Extract the [X, Y] coordinate from the center of the cell holding the provided text.  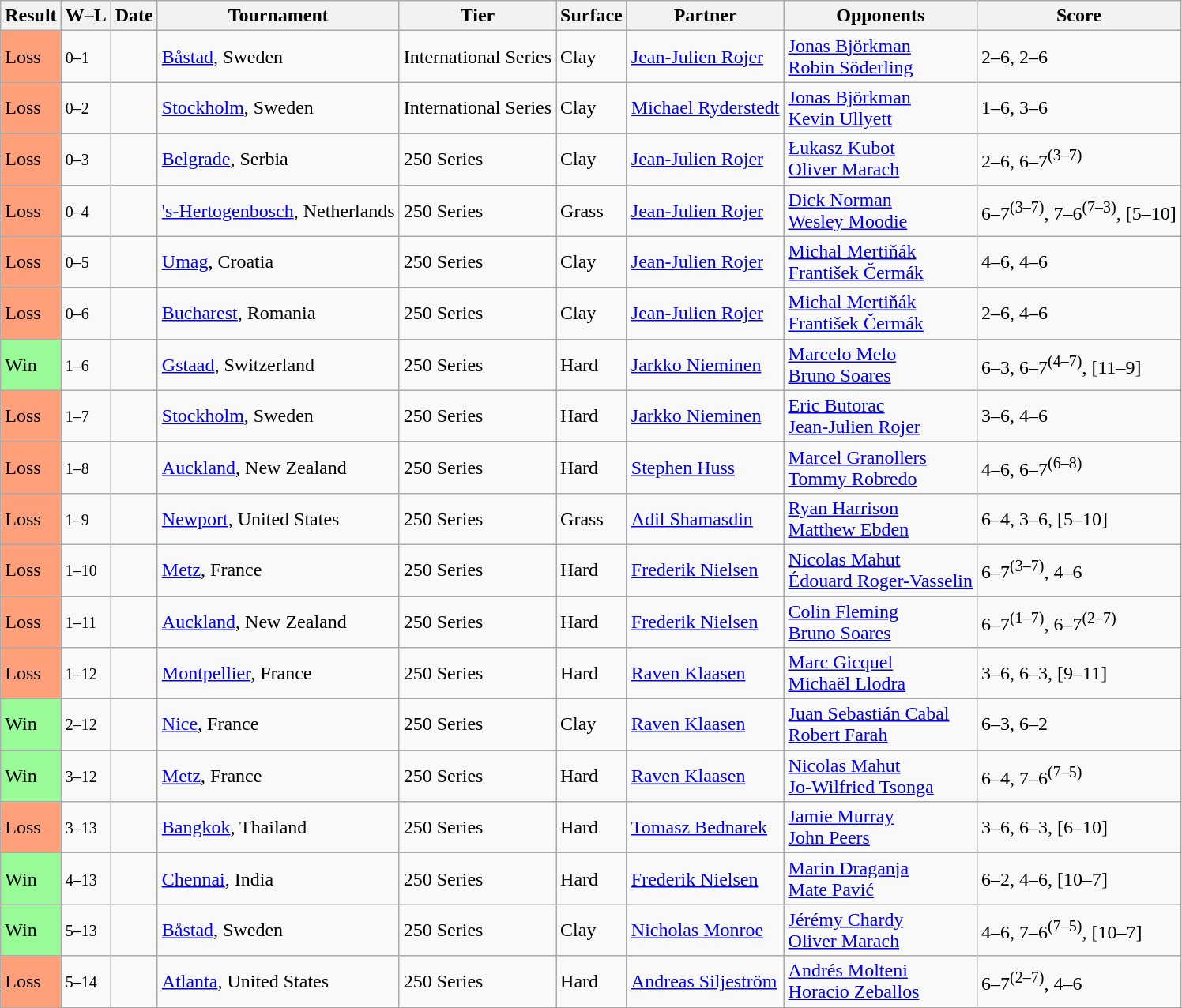
4–6, 7–6(7–5), [10–7] [1079, 931]
3–6, 4–6 [1079, 416]
2–6, 2–6 [1079, 57]
Gstaad, Switzerland [278, 365]
Colin Fleming Bruno Soares [880, 621]
Jonas Björkman Kevin Ullyett [880, 107]
Score [1079, 16]
Umag, Croatia [278, 262]
Partner [705, 16]
1–6, 3–6 [1079, 107]
4–13 [85, 878]
Marc Gicquel Michaël Llodra [880, 673]
Newport, United States [278, 518]
6–7(3–7), 4–6 [1079, 570]
Atlanta, United States [278, 981]
2–6, 4–6 [1079, 313]
6–2, 4–6, [10–7] [1079, 878]
Nice, France [278, 725]
3–12 [85, 776]
1–6 [85, 365]
3–6, 6–3, [9–11] [1079, 673]
6–7(3–7), 7–6(7–3), [5–10] [1079, 210]
6–3, 6–7(4–7), [11–9] [1079, 365]
Jérémy Chardy Oliver Marach [880, 931]
1–12 [85, 673]
6–7(2–7), 4–6 [1079, 981]
0–4 [85, 210]
Adil Shamasdin [705, 518]
Michael Ryderstedt [705, 107]
Jamie Murray John Peers [880, 828]
5–14 [85, 981]
0–6 [85, 313]
6–3, 6–2 [1079, 725]
Surface [592, 16]
Marcelo Melo Bruno Soares [880, 365]
4–6, 6–7(6–8) [1079, 468]
Łukasz Kubot Oliver Marach [880, 160]
Opponents [880, 16]
1–7 [85, 416]
Date [134, 16]
Nicolas Mahut Jo-Wilfried Tsonga [880, 776]
0–5 [85, 262]
Montpellier, France [278, 673]
's-Hertogenbosch, Netherlands [278, 210]
Tournament [278, 16]
Chennai, India [278, 878]
Marcel Granollers Tommy Robredo [880, 468]
2–6, 6–7(3–7) [1079, 160]
6–4, 7–6(7–5) [1079, 776]
Eric Butorac Jean-Julien Rojer [880, 416]
Result [31, 16]
Belgrade, Serbia [278, 160]
3–6, 6–3, [6–10] [1079, 828]
5–13 [85, 931]
Bangkok, Thailand [278, 828]
1–11 [85, 621]
W–L [85, 16]
Tomasz Bednarek [705, 828]
4–6, 4–6 [1079, 262]
0–2 [85, 107]
6–7(1–7), 6–7(2–7) [1079, 621]
Ryan Harrison Matthew Ebden [880, 518]
1–8 [85, 468]
Dick Norman Wesley Moodie [880, 210]
2–12 [85, 725]
6–4, 3–6, [5–10] [1079, 518]
0–1 [85, 57]
Bucharest, Romania [278, 313]
Stephen Huss [705, 468]
Nicolas Mahut Édouard Roger-Vasselin [880, 570]
Tier [477, 16]
1–10 [85, 570]
Marin Draganja Mate Pavić [880, 878]
1–9 [85, 518]
Andreas Siljeström [705, 981]
Jonas Björkman Robin Söderling [880, 57]
Juan Sebastián Cabal Robert Farah [880, 725]
0–3 [85, 160]
3–13 [85, 828]
Nicholas Monroe [705, 931]
Andrés Molteni Horacio Zeballos [880, 981]
